Capture the cell that displays the provided text and extract its (X, Y) central coordinate. 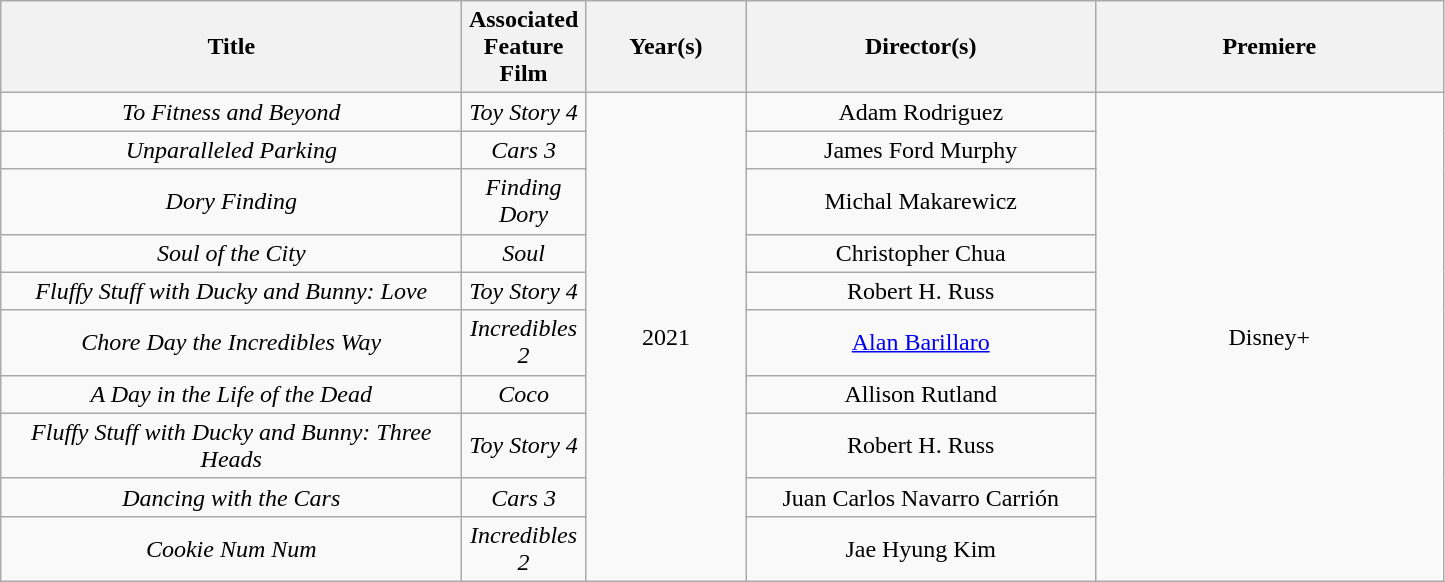
Soul of the City (232, 253)
James Ford Murphy (920, 150)
Chore Day the Incredibles Way (232, 342)
Director(s) (920, 47)
Premiere (1270, 47)
A Day in the Life of the Dead (232, 394)
Disney+ (1270, 338)
To Fitness and Beyond (232, 112)
Fluffy Stuff with Ducky and Bunny: Love (232, 291)
Fluffy Stuff with Ducky and Bunny: Three Heads (232, 446)
Allison Rutland (920, 394)
Alan Barillaro (920, 342)
Christopher Chua (920, 253)
Coco (524, 394)
Cookie Num Num (232, 548)
Juan Carlos Navarro Carrión (920, 497)
Finding Dory (524, 202)
Title (232, 47)
Unparalleled Parking (232, 150)
Dancing with the Cars (232, 497)
Adam Rodriguez (920, 112)
Michal Makarewicz (920, 202)
Year(s) (666, 47)
Soul (524, 253)
2021 (666, 338)
Dory Finding (232, 202)
Associated Feature Film (524, 47)
Jae Hyung Kim (920, 548)
